Provide the [x, y] coordinate of the cell's center where the given text is located.  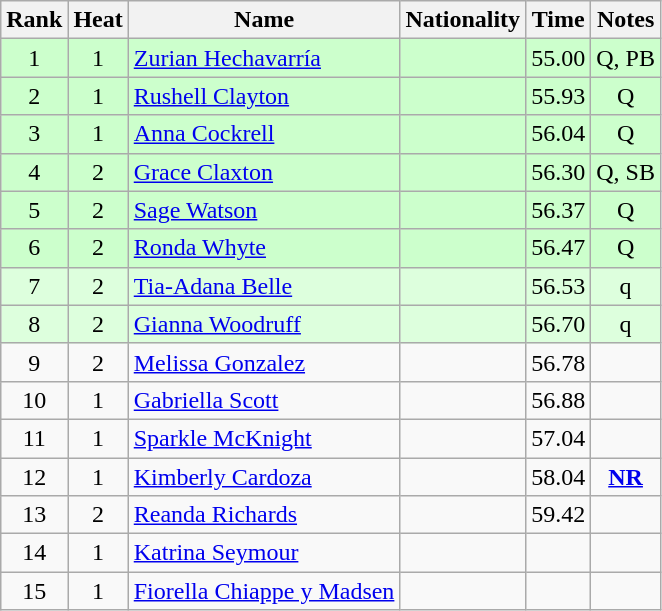
12 [34, 477]
NR [626, 477]
14 [34, 553]
8 [34, 324]
56.30 [558, 172]
56.47 [558, 248]
Melissa Gonzalez [264, 362]
Heat [98, 20]
Name [264, 20]
56.37 [558, 210]
56.88 [558, 400]
Katrina Seymour [264, 553]
4 [34, 172]
Time [558, 20]
Zurian Hechavarría [264, 58]
6 [34, 248]
56.53 [558, 286]
Nationality [463, 20]
Fiorella Chiappe y Madsen [264, 591]
Ronda Whyte [264, 248]
3 [34, 134]
Sparkle McKnight [264, 438]
59.42 [558, 515]
Notes [626, 20]
56.78 [558, 362]
11 [34, 438]
7 [34, 286]
Rushell Clayton [264, 96]
10 [34, 400]
Q, PB [626, 58]
Anna Cockrell [264, 134]
Sage Watson [264, 210]
55.00 [558, 58]
58.04 [558, 477]
13 [34, 515]
Gabriella Scott [264, 400]
Kimberly Cardoza [264, 477]
55.93 [558, 96]
15 [34, 591]
9 [34, 362]
57.04 [558, 438]
Tia-Adana Belle [264, 286]
Gianna Woodruff [264, 324]
Q, SB [626, 172]
Grace Claxton [264, 172]
Rank [34, 20]
56.70 [558, 324]
Reanda Richards [264, 515]
56.04 [558, 134]
5 [34, 210]
